Detect which cell encompasses the target text, then output its (x, y) center coordinate. 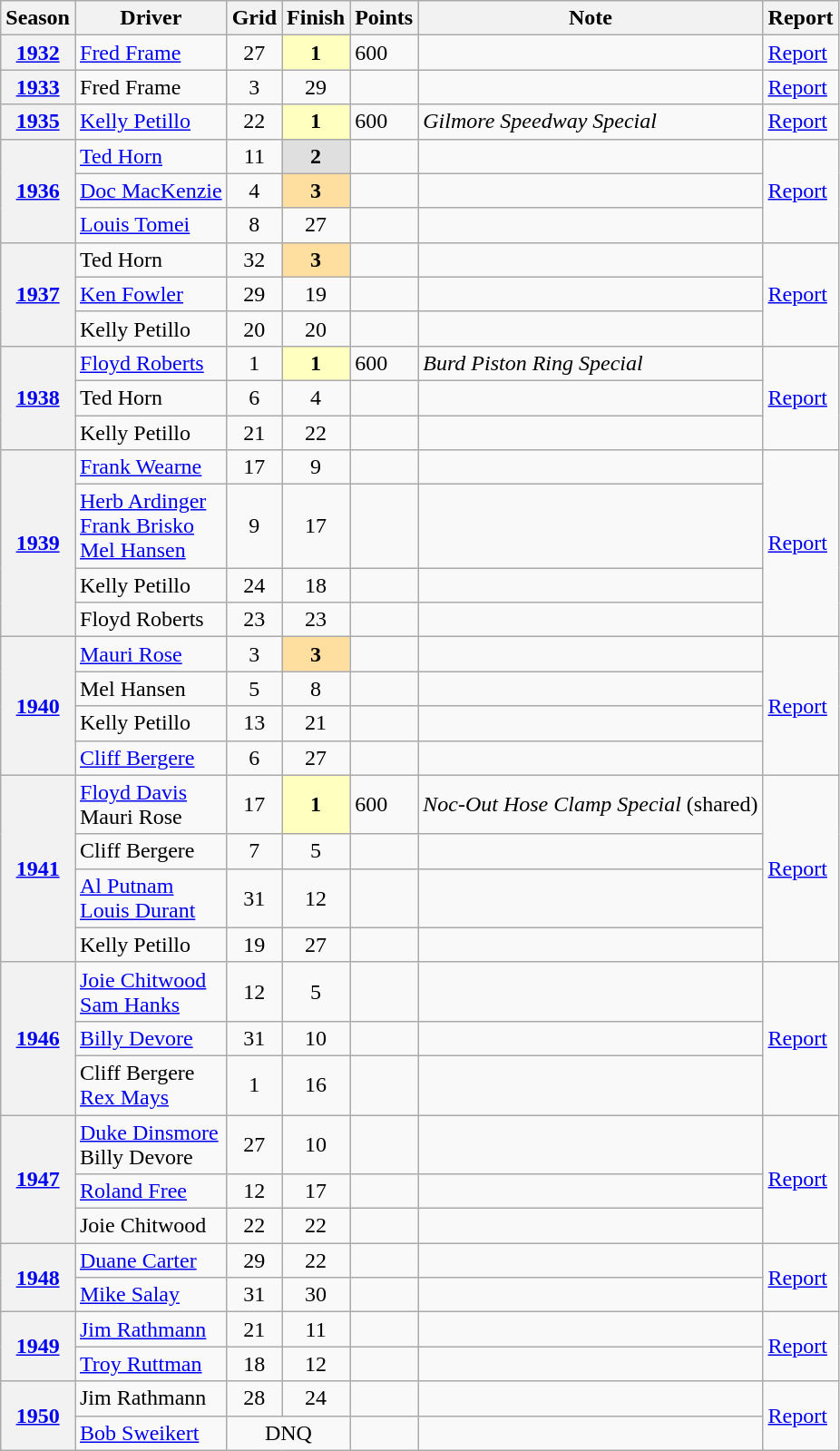
Points (385, 18)
Driver (151, 18)
7 (254, 851)
Duke DinsmoreBilly Devore (151, 1143)
1950 (38, 1416)
13 (254, 723)
1948 (38, 1278)
1947 (38, 1178)
1936 (38, 191)
Season (38, 18)
Mauri Rose (151, 654)
Joie Chitwood (151, 1226)
Floyd DavisMauri Rose (151, 804)
Ken Fowler (151, 294)
Doc MacKenzie (151, 191)
Noc-Out Hose Clamp Special (shared) (591, 804)
1933 (38, 87)
Cliff BergereRex Mays (151, 1085)
1938 (38, 397)
32 (254, 260)
1949 (38, 1347)
Mel Hansen (151, 689)
Louis Tomei (151, 225)
1932 (38, 53)
Finish (316, 18)
Herb ArdingerFrank BriskoMel Hansen (151, 526)
Al PutnamLouis Durant (151, 898)
16 (316, 1085)
2 (316, 156)
Burd Piston Ring Special (591, 363)
1940 (38, 706)
1935 (38, 122)
Duane Carter (151, 1260)
Note (591, 18)
1937 (38, 294)
Roland Free (151, 1191)
Troy Ruttman (151, 1364)
28 (254, 1398)
Joie ChitwoodSam Hanks (151, 991)
1941 (38, 868)
Bob Sweikert (151, 1433)
1939 (38, 544)
1946 (38, 1038)
Frank Wearne (151, 467)
Billy Devore (151, 1038)
Mike Salay (151, 1295)
Gilmore Speedway Special (591, 122)
Grid (254, 18)
30 (316, 1295)
DNQ (288, 1433)
